Output the [x, y] coordinate of the center of the cell containing the given text.  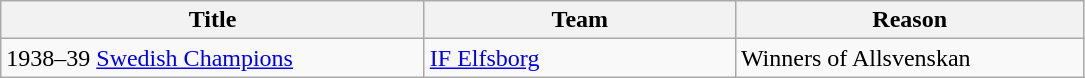
1938–39 Swedish Champions [213, 58]
IF Elfsborg [580, 58]
Winners of Allsvenskan [910, 58]
Title [213, 20]
Team [580, 20]
Reason [910, 20]
